Pinpoint the cell where the given text exists, returning its [x, y] midpoint coordinate. 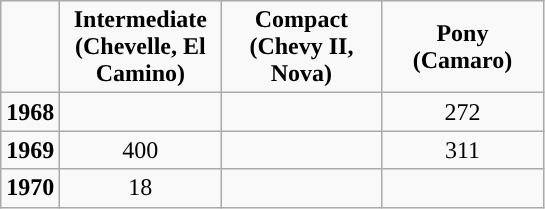
1969 [30, 150]
272 [462, 112]
Intermediate (Chevelle, El Camino) [140, 47]
1970 [30, 188]
Pony (Camaro) [462, 47]
Compact (Chevy II, Nova) [302, 47]
311 [462, 150]
400 [140, 150]
1968 [30, 112]
18 [140, 188]
